Detect which cell encompasses the target text, then output its (x, y) center coordinate. 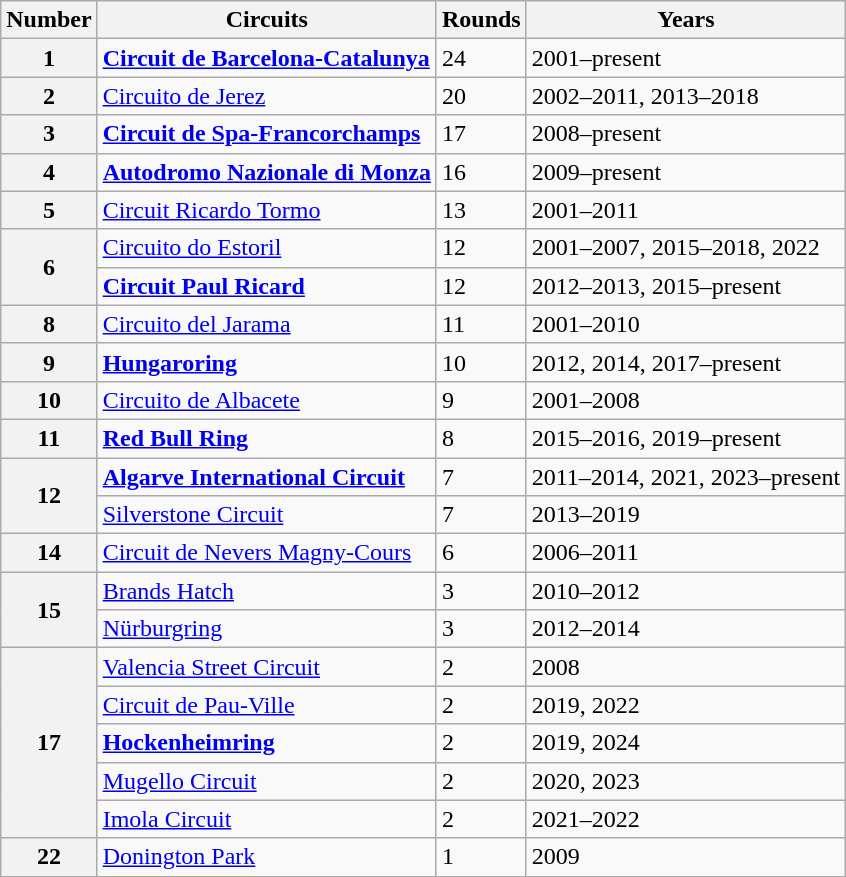
Circuit Ricardo Tormo (266, 210)
Hungaroring (266, 362)
Circuit de Spa-Francorchamps (266, 134)
5 (49, 210)
Rounds (481, 20)
2010–2012 (686, 591)
2008–present (686, 134)
14 (49, 553)
22 (49, 857)
2013–2019 (686, 515)
2015–2016, 2019–present (686, 438)
4 (49, 172)
Red Bull Ring (266, 438)
Circuit de Barcelona-Catalunya (266, 58)
2021–2022 (686, 819)
Circuit de Pau-Ville (266, 705)
2019, 2024 (686, 743)
2001–present (686, 58)
Hockenheimring (266, 743)
2019, 2022 (686, 705)
15 (49, 610)
20 (481, 96)
Donington Park (266, 857)
Brands Hatch (266, 591)
2012, 2014, 2017–present (686, 362)
2020, 2023 (686, 781)
24 (481, 58)
Circuito de Albacete (266, 400)
Years (686, 20)
Autodromo Nazionale di Monza (266, 172)
2006–2011 (686, 553)
Circuito de Jerez (266, 96)
2009–present (686, 172)
2001–2010 (686, 324)
Valencia Street Circuit (266, 667)
Circuito del Jarama (266, 324)
Number (49, 20)
13 (481, 210)
Nürburgring (266, 629)
2001–2007, 2015–2018, 2022 (686, 248)
2011–2014, 2021, 2023–present (686, 477)
Silverstone Circuit (266, 515)
2001–2011 (686, 210)
Imola Circuit (266, 819)
2001–2008 (686, 400)
Circuit Paul Ricard (266, 286)
Mugello Circuit (266, 781)
2002–2011, 2013–2018 (686, 96)
2009 (686, 857)
2012–2014 (686, 629)
Circuito do Estoril (266, 248)
Algarve International Circuit (266, 477)
2012–2013, 2015–present (686, 286)
16 (481, 172)
2008 (686, 667)
Circuits (266, 20)
Circuit de Nevers Magny-Cours (266, 553)
